Locate the cell with the specified text and output its (x, y) center coordinate. 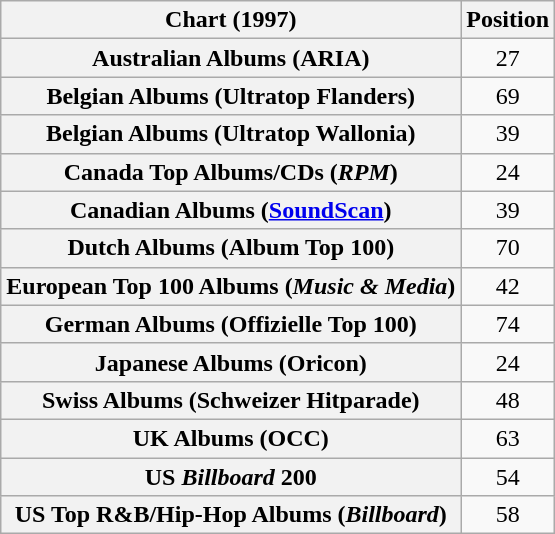
58 (508, 515)
Belgian Albums (Ultratop Flanders) (231, 96)
German Albums (Offizielle Top 100) (231, 324)
63 (508, 438)
UK Albums (OCC) (231, 438)
74 (508, 324)
Dutch Albums (Album Top 100) (231, 248)
Belgian Albums (Ultratop Wallonia) (231, 134)
27 (508, 58)
Swiss Albums (Schweizer Hitparade) (231, 400)
70 (508, 248)
69 (508, 96)
Japanese Albums (Oricon) (231, 362)
US Billboard 200 (231, 477)
42 (508, 286)
US Top R&B/Hip-Hop Albums (Billboard) (231, 515)
48 (508, 400)
Canada Top Albums/CDs (RPM) (231, 172)
Chart (1997) (231, 20)
Canadian Albums (SoundScan) (231, 210)
Australian Albums (ARIA) (231, 58)
54 (508, 477)
European Top 100 Albums (Music & Media) (231, 286)
Position (508, 20)
